Detect which cell encompasses the target text, then output its [X, Y] center coordinate. 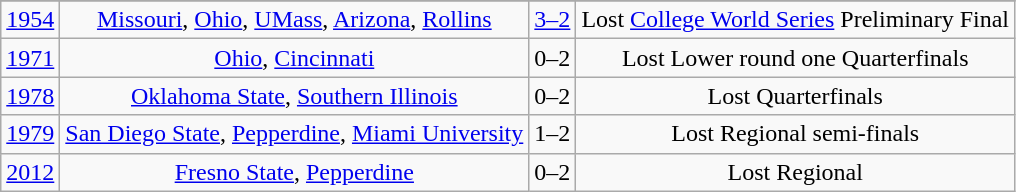
1979 [30, 134]
San Diego State, Pepperdine, Miami University [294, 134]
Ohio, Cincinnati [294, 58]
Lost Quarterfinals [796, 96]
Lost Regional semi-finals [796, 134]
Missouri, Ohio, UMass, Arizona, Rollins [294, 20]
Fresno State, Pepperdine [294, 172]
1954 [30, 20]
Oklahoma State, Southern Illinois [294, 96]
Lost College World Series Preliminary Final [796, 20]
Lost Lower round one Quarterfinals [796, 58]
2012 [30, 172]
1971 [30, 58]
1978 [30, 96]
Lost Regional [796, 172]
3–2 [552, 20]
1–2 [552, 134]
